Detect which cell encompasses the target text, then output its [X, Y] center coordinate. 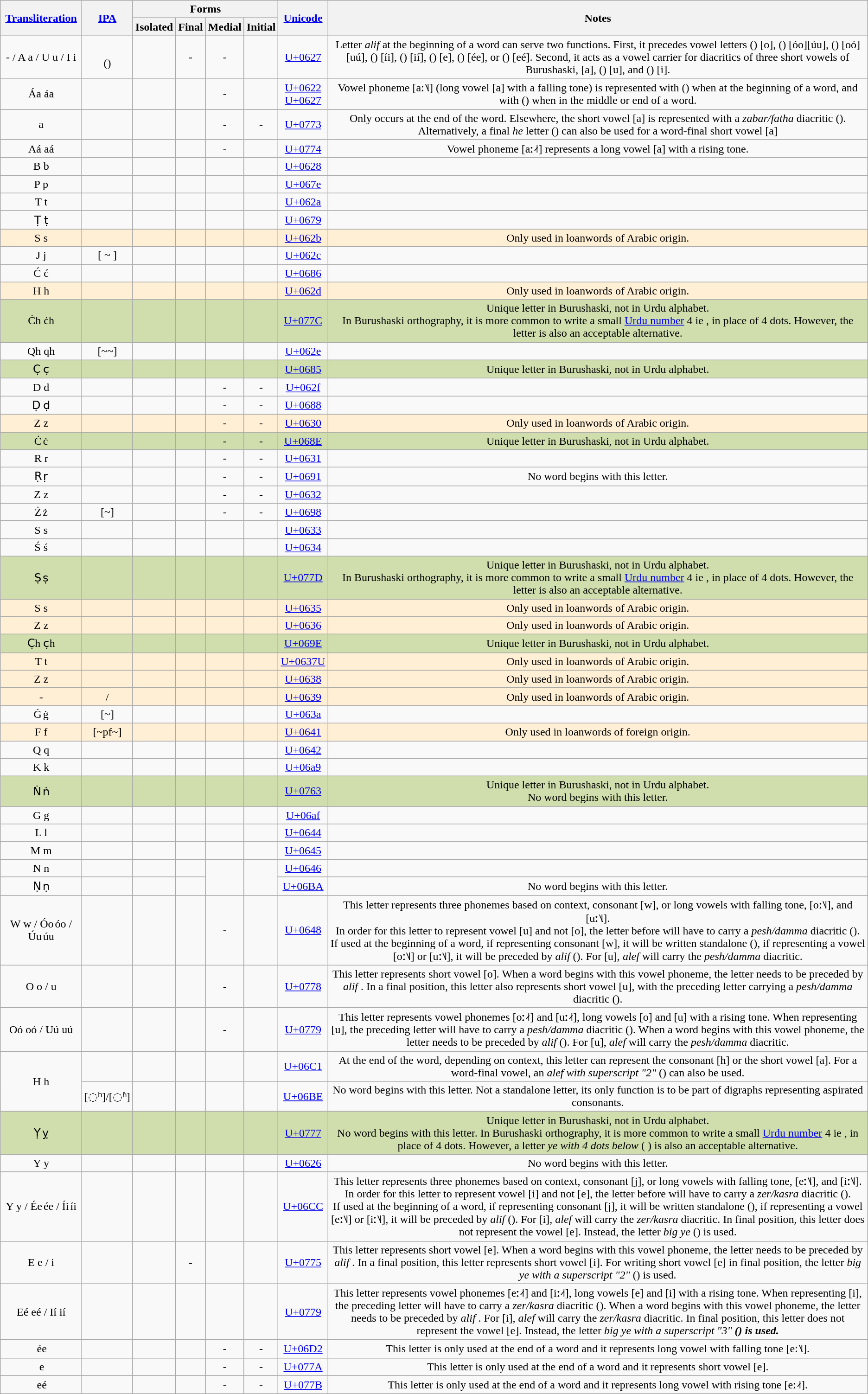
U+0639 [303, 697]
U+0688 [303, 405]
U+0635 [303, 608]
U+077D [303, 577]
U+0636 [303, 626]
Medial [224, 27]
U+077B [303, 1385]
Ć ć [41, 273]
[◌ʰ]/[◌ʱ] [108, 1096]
Vowel phoneme [aː˨˦] represents a long vowel [a] with a rising tone. [598, 149]
U+062f [303, 387]
Ċ ċ [41, 441]
N n [41, 868]
U+0627 [303, 57]
R r [41, 459]
U+063a [303, 714]
U+0773 [303, 124]
U+0626 [303, 1163]
U+0622U+0627 [303, 94]
D d [41, 387]
Forms [205, 9]
U+062d [303, 291]
[~pf~] [108, 732]
U+06af [303, 815]
ée [41, 1349]
Ṛ ṛ [41, 477]
Eé eé / Ií ií [41, 1311]
C̣ c̣ [41, 369]
U+0644 [303, 833]
L l [41, 833]
Qh qh [41, 351]
U+062a [303, 202]
U+06CC [303, 1207]
B b [41, 166]
U+0641 [303, 732]
This letter is only used at the end of a word and it represents long vowel with rising tone [eː˨˦]. [598, 1385]
U+0775 [303, 1262]
U+062e [303, 351]
U+0631 [303, 459]
P p [41, 184]
U+0646 [303, 868]
K k [41, 767]
Ḍ ḍ [41, 405]
U+067e [303, 184]
This letter is only used at the end of a word and it represents long vowel with falling tone [eː˥˩]. [598, 1349]
[~~] [108, 351]
U+0637U [303, 661]
No word begins with this letter. Not a standalone letter, its only function is to be part of digraphs representing aspirated consonants. [598, 1096]
U+06BA [303, 886]
J j [41, 256]
U+0628 [303, 166]
Q q [41, 750]
U+06a9 [303, 767]
e [41, 1367]
U+0634 [303, 547]
E e / i [41, 1262]
a [41, 124]
W w / Óo óo / Úu úu [41, 930]
Ṅ ṅ [41, 791]
Ṭ ṭ [41, 220]
Áa áa [41, 94]
- / A a / U u / I i [41, 57]
U+062c [303, 256]
U+06C1 [303, 1067]
U+0648 [303, 930]
Ṇ ṇ [41, 886]
() [108, 57]
U+0763 [303, 791]
U+0638 [303, 679]
U+077C [303, 321]
U+0777 [303, 1133]
M m [41, 850]
U+068E [303, 441]
Isolated [154, 27]
U+0686 [303, 273]
Ġ ġ [41, 714]
Oó oó / Uú uú [41, 1030]
Unicode [303, 18]
U+0679 [303, 220]
Notes [598, 18]
U+062b [303, 238]
C̣h c̣h [41, 644]
Ż ż [41, 512]
/ [108, 697]
This letter is only used at the end of a word and it represents short vowel [e]. [598, 1367]
Ċh ċh [41, 321]
U+0691 [303, 477]
U+0642 [303, 750]
U+069E [303, 644]
F f [41, 732]
Unique letter in Burushaski, not in Urdu alphabet.No word begins with this letter. [598, 791]
Initial [261, 27]
G g [41, 815]
U+0632 [303, 494]
Y y / Ée ée / Íi íi [41, 1207]
Aá aá [41, 149]
U+0778 [303, 986]
Ṣ ṣ [41, 577]
U+0774 [303, 149]
[ ~ ] [108, 256]
U+06BE [303, 1096]
U+0698 [303, 512]
IPA [108, 18]
U+06D2 [303, 1349]
Y y [41, 1163]
O o / u [41, 986]
Ś ś [41, 547]
Transliteration [41, 18]
eé [41, 1385]
U+077A [303, 1367]
U+0633 [303, 530]
U+0685 [303, 369]
U+0630 [303, 423]
U+0645 [303, 850]
Final [191, 27]
Only used in loanwords of foreign origin. [598, 732]
Ỵ ỵ [41, 1133]
